For the text-containing cell, return its midpoint in [x, y] coordinate format. 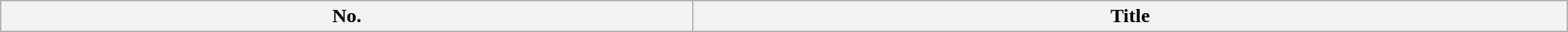
Title [1130, 16]
No. [347, 16]
